Capture the cell that displays the provided text and extract its [x, y] central coordinate. 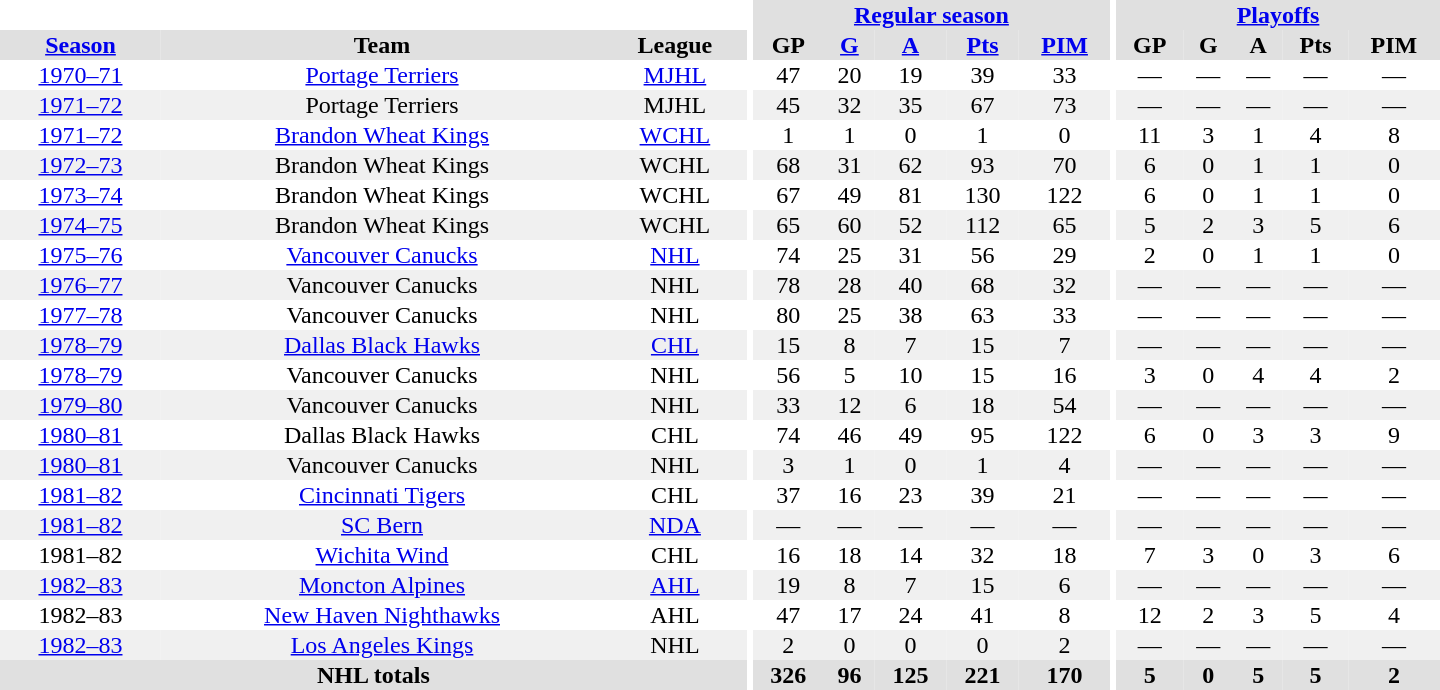
11 [1150, 135]
37 [788, 495]
Playoffs [1278, 15]
1975–76 [80, 255]
Moncton Alpines [382, 585]
326 [788, 675]
Los Angeles Kings [382, 645]
221 [983, 675]
New Haven Nighthawks [382, 615]
Team [382, 45]
60 [849, 225]
73 [1065, 105]
80 [788, 315]
NHL totals [374, 675]
54 [1065, 405]
41 [983, 615]
125 [910, 675]
1973–74 [80, 195]
Season [80, 45]
78 [788, 285]
130 [983, 195]
40 [910, 285]
1977–78 [80, 315]
70 [1065, 165]
9 [1394, 435]
17 [849, 615]
95 [983, 435]
Wichita Wind [382, 555]
1974–75 [80, 225]
1972–73 [80, 165]
28 [849, 285]
52 [910, 225]
1976–77 [80, 285]
23 [910, 495]
24 [910, 615]
45 [788, 105]
46 [849, 435]
96 [849, 675]
62 [910, 165]
112 [983, 225]
NDA [675, 525]
38 [910, 315]
170 [1065, 675]
21 [1065, 495]
35 [910, 105]
Regular season [931, 15]
93 [983, 165]
81 [910, 195]
Cincinnati Tigers [382, 495]
SC Bern [382, 525]
1970–71 [80, 75]
20 [849, 75]
29 [1065, 255]
63 [983, 315]
1979–80 [80, 405]
14 [910, 555]
10 [910, 375]
League [675, 45]
